From the cell containing the given text, extract its center point as [x, y] coordinate. 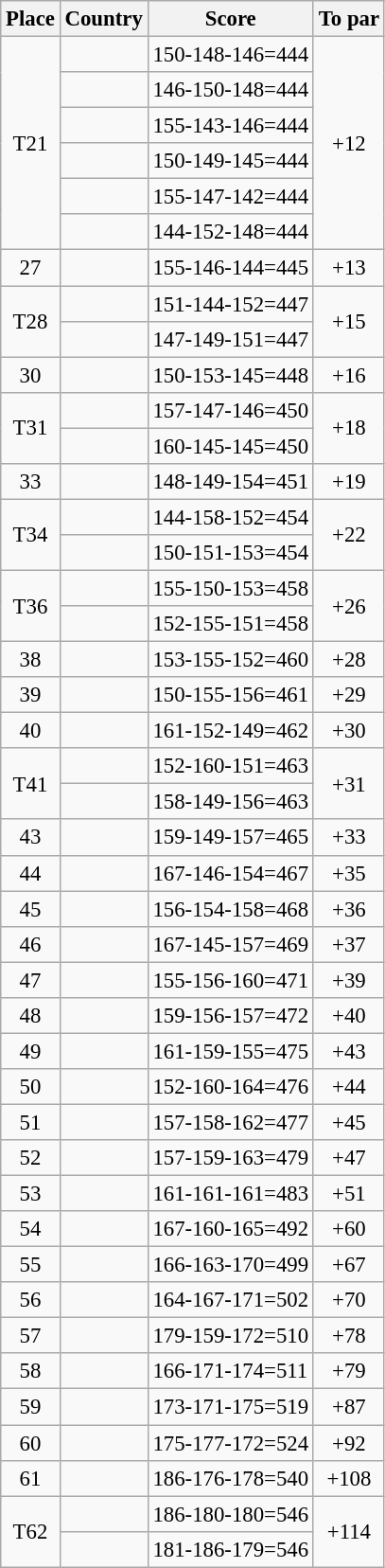
30 [30, 375]
167-145-157=469 [231, 944]
To par [348, 19]
159-149-157=465 [231, 838]
44 [30, 873]
164-167-171=502 [231, 1300]
175-177-172=524 [231, 1443]
T62 [30, 1532]
T34 [30, 534]
55 [30, 1265]
186-180-180=546 [231, 1514]
+18 [348, 428]
181-186-179=546 [231, 1549]
T41 [30, 784]
161-159-155=475 [231, 1051]
+15 [348, 322]
+30 [348, 731]
47 [30, 980]
38 [30, 660]
59 [30, 1407]
+44 [348, 1087]
52 [30, 1158]
+35 [348, 873]
51 [30, 1122]
157-159-163=479 [231, 1158]
150-148-146=444 [231, 55]
61 [30, 1478]
+16 [348, 375]
155-147-142=444 [231, 197]
148-149-154=451 [231, 482]
57 [30, 1336]
+37 [348, 944]
+22 [348, 534]
156-154-158=468 [231, 909]
+31 [348, 784]
+108 [348, 1478]
155-143-146=444 [231, 126]
45 [30, 909]
167-160-165=492 [231, 1229]
158-149-156=463 [231, 802]
151-144-152=447 [231, 304]
155-150-153=458 [231, 588]
60 [30, 1443]
146-150-148=444 [231, 90]
173-171-175=519 [231, 1407]
147-149-151=447 [231, 339]
50 [30, 1087]
+40 [348, 1016]
155-156-160=471 [231, 980]
58 [30, 1372]
+47 [348, 1158]
48 [30, 1016]
+60 [348, 1229]
39 [30, 695]
46 [30, 944]
+29 [348, 695]
150-149-145=444 [231, 161]
152-160-151=463 [231, 766]
159-156-157=472 [231, 1016]
144-158-152=454 [231, 517]
27 [30, 268]
56 [30, 1300]
+13 [348, 268]
179-159-172=510 [231, 1336]
T31 [30, 428]
161-152-149=462 [231, 731]
150-151-153=454 [231, 553]
+45 [348, 1122]
49 [30, 1051]
155-146-144=445 [231, 268]
+33 [348, 838]
54 [30, 1229]
40 [30, 731]
157-158-162=477 [231, 1122]
+39 [348, 980]
Country [104, 19]
152-155-151=458 [231, 624]
160-145-145=450 [231, 446]
T36 [30, 606]
161-161-161=483 [231, 1194]
Score [231, 19]
166-163-170=499 [231, 1265]
+67 [348, 1265]
167-146-154=467 [231, 873]
T28 [30, 322]
+26 [348, 606]
+70 [348, 1300]
+19 [348, 482]
166-171-174=511 [231, 1372]
+12 [348, 144]
+78 [348, 1336]
T21 [30, 144]
43 [30, 838]
+92 [348, 1443]
186-176-178=540 [231, 1478]
157-147-146=450 [231, 410]
+51 [348, 1194]
53 [30, 1194]
150-153-145=448 [231, 375]
+36 [348, 909]
+79 [348, 1372]
Place [30, 19]
33 [30, 482]
153-155-152=460 [231, 660]
144-152-148=444 [231, 232]
+43 [348, 1051]
+28 [348, 660]
+114 [348, 1532]
152-160-164=476 [231, 1087]
+87 [348, 1407]
150-155-156=461 [231, 695]
